From the cell containing the given text, extract its center point as [X, Y] coordinate. 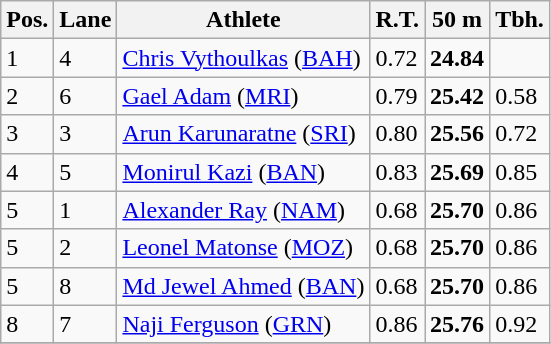
Chris Vythoulkas (BAH) [244, 58]
0.80 [398, 134]
25.42 [458, 96]
Gael Adam (MRI) [244, 96]
24.84 [458, 58]
6 [86, 96]
R.T. [398, 20]
Monirul Kazi (BAN) [244, 172]
0.58 [520, 96]
50 m [458, 20]
Tbh. [520, 20]
0.85 [520, 172]
0.79 [398, 96]
Lane [86, 20]
25.69 [458, 172]
Alexander Ray (NAM) [244, 210]
Naji Ferguson (GRN) [244, 324]
7 [86, 324]
Arun Karunaratne (SRI) [244, 134]
0.83 [398, 172]
0.92 [520, 324]
Md Jewel Ahmed (BAN) [244, 286]
25.76 [458, 324]
25.56 [458, 134]
Athlete [244, 20]
Pos. [28, 20]
Leonel Matonse (MOZ) [244, 248]
